Detect which cell encompasses the target text, then output its [X, Y] center coordinate. 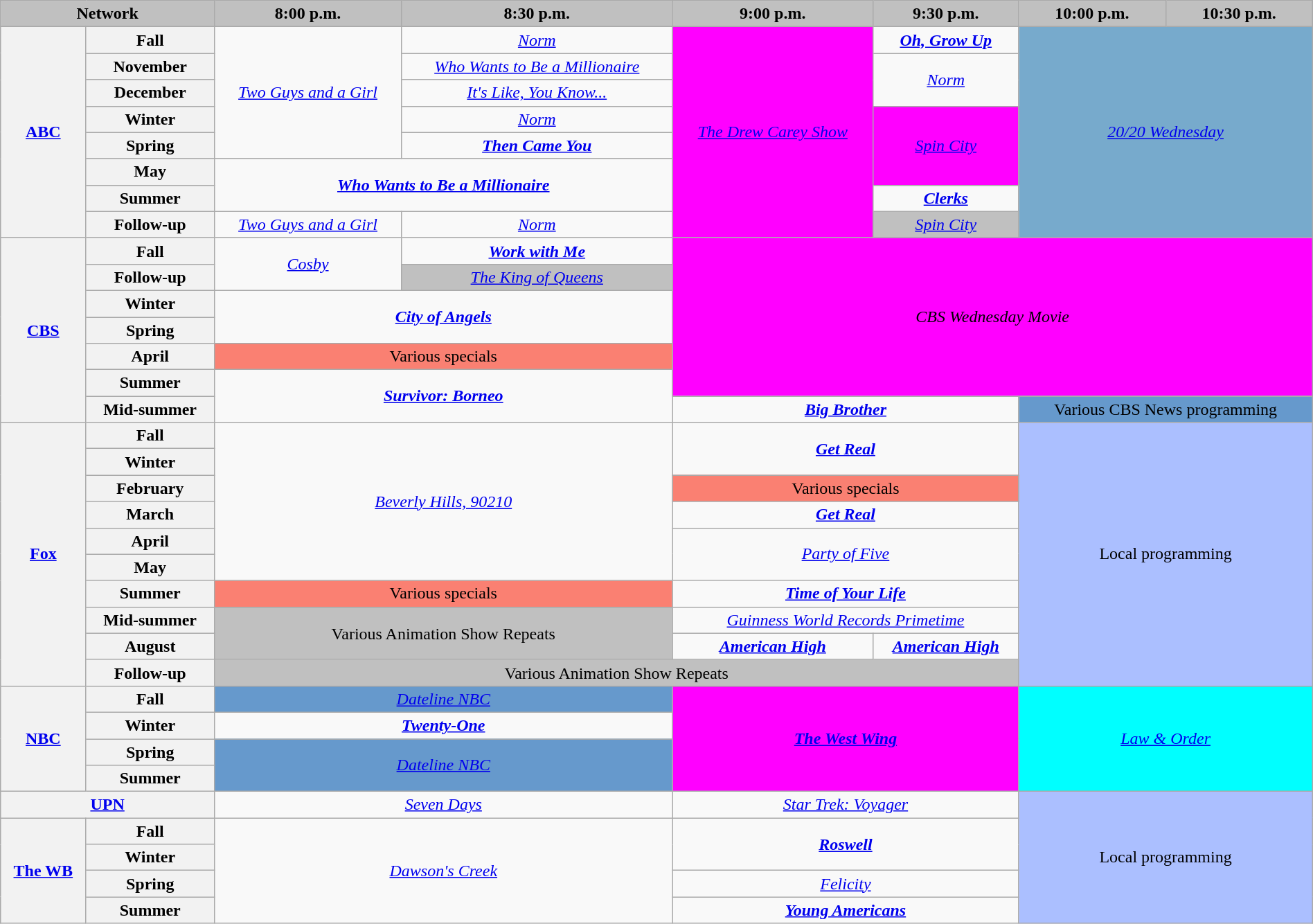
Work with Me [537, 251]
November [150, 66]
Big Brother [846, 409]
Fox [43, 554]
Party of Five [846, 554]
8:30 p.m. [537, 14]
February [150, 488]
Dawson's Creek [444, 871]
City of Angels [444, 317]
Law & Order [1165, 738]
Network [108, 14]
Various CBS News programming [1165, 409]
The West Wing [846, 738]
Then Came You [537, 145]
Guinness World Records Primetime [846, 620]
20/20 Wednesday [1165, 132]
Time of Your Life [846, 594]
March [150, 515]
August [150, 646]
It's Like, You Know... [537, 93]
The King of Queens [537, 277]
Oh, Grow Up [946, 40]
Cosby [308, 264]
8:00 p.m. [308, 14]
10:30 p.m. [1239, 14]
UPN [108, 805]
CBS [43, 330]
NBC [43, 738]
Roswell [846, 844]
Clerks [946, 198]
Seven Days [444, 805]
10:00 p.m. [1092, 14]
December [150, 93]
CBS Wednesday Movie [992, 317]
Felicity [846, 884]
ABC [43, 132]
Survivor: Borneo [444, 396]
Twenty-One [444, 725]
The Drew Carey Show [773, 132]
9:00 p.m. [773, 14]
The WB [43, 871]
Beverly Hills, 90210 [444, 501]
Young Americans [846, 910]
9:30 p.m. [946, 14]
Star Trek: Voyager [846, 805]
